Provide the [x, y] coordinate of the cell's center where the given text is located.  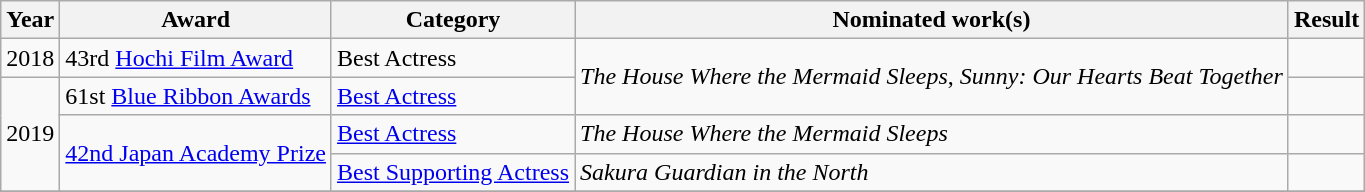
43rd Hochi Film Award [196, 58]
Result [1326, 20]
2018 [30, 58]
61st Blue Ribbon Awards [196, 96]
Sakura Guardian in the North [932, 172]
The House Where the Mermaid Sleeps [932, 134]
The House Where the Mermaid Sleeps, Sunny: Our Hearts Beat Together [932, 77]
42nd Japan Academy Prize [196, 153]
Best Supporting Actress [452, 172]
2019 [30, 134]
Category [452, 20]
Year [30, 20]
Nominated work(s) [932, 20]
Award [196, 20]
